Provide the [x, y] coordinate of the cell's center where the given text is located.  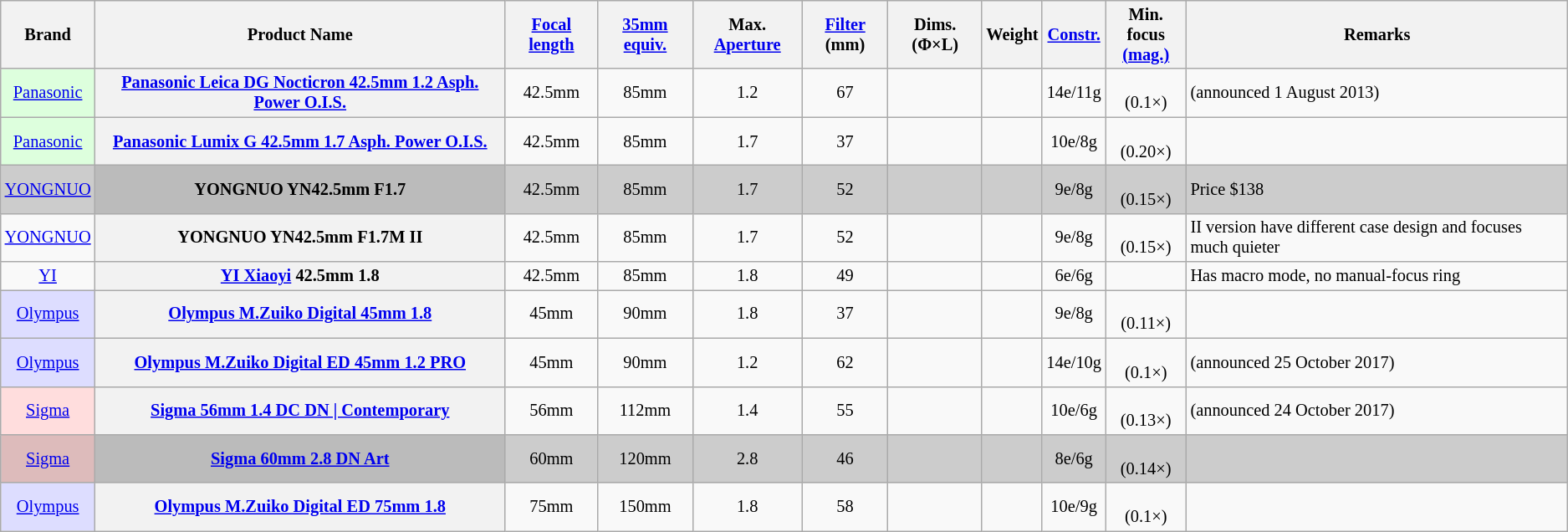
1.4 [748, 411]
10e/8g [1074, 141]
II version have different case design and focuses much quieter [1377, 238]
Max. Aperture [748, 34]
55 [845, 411]
Weight [1012, 34]
Panasonic Lumix G 42.5mm 1.7 Asph. Power O.I.S. [300, 141]
Constr. [1074, 34]
46 [845, 458]
Olympus M.Zuiko Digital ED 45mm 1.2 PRO [300, 362]
10e/6g [1074, 411]
(announced 24 October 2017) [1377, 411]
Sigma 56mm 1.4 DC DN | Contemporary [300, 411]
(0.14×) [1146, 458]
Olympus M.Zuiko Digital 45mm 1.8 [300, 314]
Olympus M.Zuiko Digital ED 75mm 1.8 [300, 507]
10e/9g [1074, 507]
67 [845, 93]
Remarks [1377, 34]
60mm [552, 458]
Dims. (Φ×L) [935, 34]
(0.20×) [1146, 141]
8e/6g [1074, 458]
35mm equiv. [646, 34]
58 [845, 507]
112mm [646, 411]
Filter (mm) [845, 34]
Min. focus(mag.) [1146, 34]
Price $138 [1377, 189]
120mm [646, 458]
56mm [552, 411]
49 [845, 276]
Panasonic Leica DG Nocticron 42.5mm 1.2 Asph. Power O.I.S. [300, 93]
Brand [49, 34]
(0.13×) [1146, 411]
Product Name [300, 34]
14e/11g [1074, 93]
Focal length [552, 34]
2.8 [748, 458]
(announced 25 October 2017) [1377, 362]
YI [49, 276]
YONGNUO YN42.5mm F1.7M II [300, 238]
Sigma 60mm 2.8 DN Art [300, 458]
YI Xiaoyi 42.5mm 1.8 [300, 276]
75mm [552, 507]
150mm [646, 507]
(0.11×) [1146, 314]
62 [845, 362]
(announced 1 August 2013) [1377, 93]
14e/10g [1074, 362]
6e/6g [1074, 276]
YONGNUO YN42.5mm F1.7 [300, 189]
Has macro mode, no manual-focus ring [1377, 276]
